Determine the [X, Y] coordinate at the center of the cell enclosing the given text.  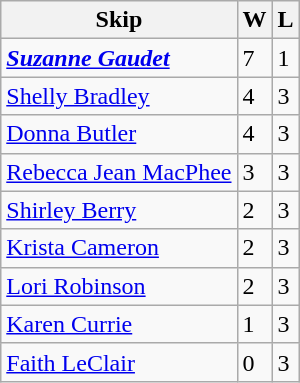
7 [254, 58]
0 [254, 362]
Donna Butler [119, 134]
Shirley Berry [119, 210]
Faith LeClair [119, 362]
Shelly Bradley [119, 96]
Krista Cameron [119, 248]
Rebecca Jean MacPhee [119, 172]
Skip [119, 20]
Lori Robinson [119, 286]
Karen Currie [119, 324]
L [286, 20]
W [254, 20]
Suzanne Gaudet [119, 58]
